Search for the cell housing the specified text and yield its (X, Y) center coordinate. 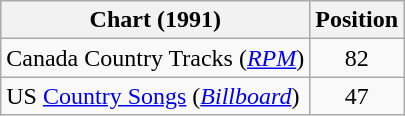
US Country Songs (Billboard) (156, 96)
Canada Country Tracks (RPM) (156, 58)
82 (357, 58)
47 (357, 96)
Chart (1991) (156, 20)
Position (357, 20)
